Provide the [X, Y] coordinate of the cell's center where the given text is located.  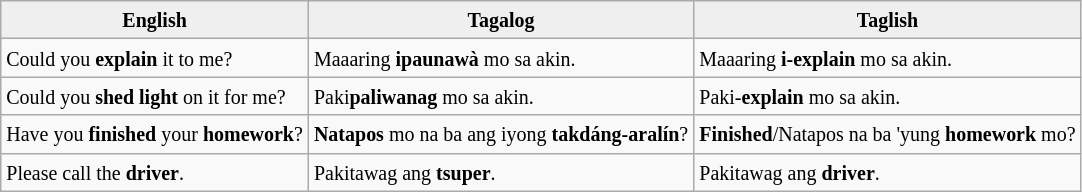
Could you explain it to me? [155, 58]
Pakitawag ang driver. [888, 172]
Pakipaliwanag mo sa akin. [500, 96]
Taglish [888, 20]
Tagalog [500, 20]
Paki-explain mo sa akin. [888, 96]
Maaaring i-explain mo sa akin. [888, 58]
Finished/Natapos na ba 'yung homework mo? [888, 134]
Natapos mo na ba ang iyong takdáng-aralín? [500, 134]
Please call the driver. [155, 172]
Could you shed light on it for me? [155, 96]
English [155, 20]
Have you finished your homework? [155, 134]
Pakitawag ang tsuper. [500, 172]
Maaaring ipaunawà mo sa akin. [500, 58]
